Scan for the cell matching the given text and deliver its [x, y] coordinate at center. 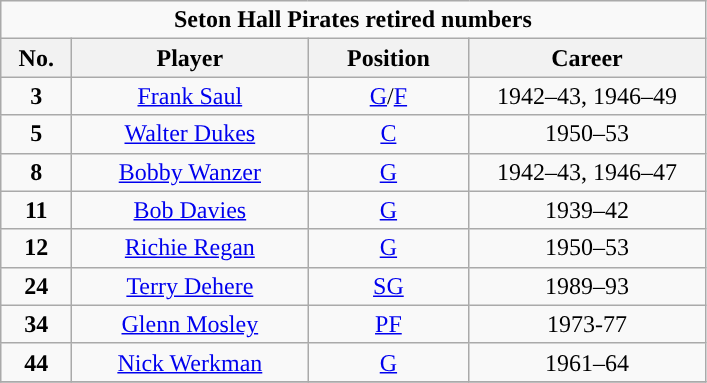
12 [36, 248]
1939–42 [587, 210]
Richie Regan [190, 248]
1973-77 [587, 324]
Seton Hall Pirates retired numbers [353, 20]
Position [388, 58]
Bobby Wanzer [190, 172]
G/F [388, 96]
PF [388, 324]
34 [36, 324]
1989–93 [587, 286]
C [388, 134]
8 [36, 172]
11 [36, 210]
Nick Werkman [190, 362]
Glenn Mosley [190, 324]
Terry Dehere [190, 286]
Bob Davies [190, 210]
1942–43, 1946–49 [587, 96]
44 [36, 362]
No. [36, 58]
Career [587, 58]
5 [36, 134]
1942–43, 1946–47 [587, 172]
Walter Dukes [190, 134]
Player [190, 58]
SG [388, 286]
24 [36, 286]
3 [36, 96]
1961–64 [587, 362]
Frank Saul [190, 96]
